For the text-containing cell, return its midpoint in (x, y) coordinate format. 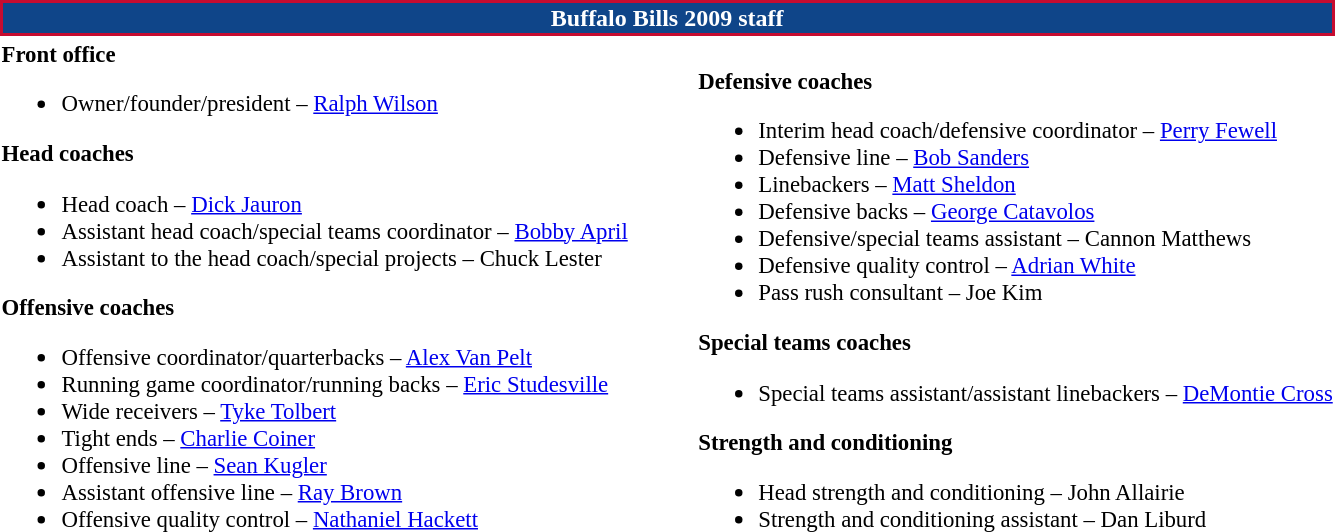
Buffalo Bills 2009 staff (667, 18)
